Capture the cell that displays the provided text and extract its (X, Y) central coordinate. 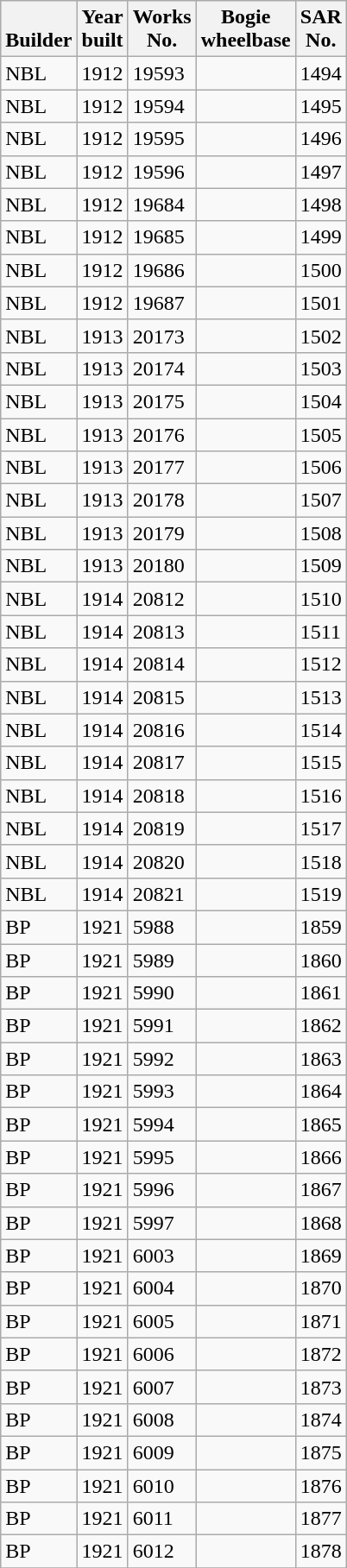
6004 (162, 1288)
6003 (162, 1256)
1516 (321, 796)
20812 (162, 599)
1500 (321, 270)
20814 (162, 664)
19595 (162, 139)
5990 (162, 993)
20817 (162, 763)
1503 (321, 368)
1861 (321, 993)
1878 (321, 1552)
1876 (321, 1485)
1510 (321, 599)
1515 (321, 763)
1505 (321, 434)
5988 (162, 927)
20178 (162, 501)
1511 (321, 632)
6011 (162, 1519)
1519 (321, 894)
20173 (162, 336)
1874 (321, 1420)
5995 (162, 1157)
1869 (321, 1256)
20176 (162, 434)
Yearbuilt (102, 29)
20821 (162, 894)
1864 (321, 1092)
20820 (162, 861)
1518 (321, 861)
19596 (162, 172)
1506 (321, 468)
5991 (162, 1026)
20818 (162, 796)
1501 (321, 303)
1859 (321, 927)
19687 (162, 303)
1875 (321, 1452)
1512 (321, 664)
5992 (162, 1059)
1871 (321, 1321)
1866 (321, 1157)
Bogiewheelbase (245, 29)
1498 (321, 205)
1499 (321, 237)
20816 (162, 730)
20813 (162, 632)
Builder (39, 29)
20179 (162, 533)
19594 (162, 106)
1495 (321, 106)
1496 (321, 139)
20180 (162, 566)
1873 (321, 1387)
1868 (321, 1223)
1862 (321, 1026)
1497 (321, 172)
1865 (321, 1124)
20177 (162, 468)
1877 (321, 1519)
SARNo. (321, 29)
19686 (162, 270)
19684 (162, 205)
1514 (321, 730)
1494 (321, 73)
20815 (162, 697)
5996 (162, 1190)
1863 (321, 1059)
20819 (162, 828)
1509 (321, 566)
5989 (162, 960)
5993 (162, 1092)
1504 (321, 401)
1502 (321, 336)
1507 (321, 501)
1867 (321, 1190)
19685 (162, 237)
1517 (321, 828)
1872 (321, 1354)
6006 (162, 1354)
5997 (162, 1223)
6010 (162, 1485)
6012 (162, 1552)
1870 (321, 1288)
19593 (162, 73)
1513 (321, 697)
5994 (162, 1124)
20175 (162, 401)
1508 (321, 533)
WorksNo. (162, 29)
6008 (162, 1420)
6009 (162, 1452)
6005 (162, 1321)
1860 (321, 960)
6007 (162, 1387)
20174 (162, 368)
